Find where the given text appears and provide that cell's center as (X, Y) coordinate. 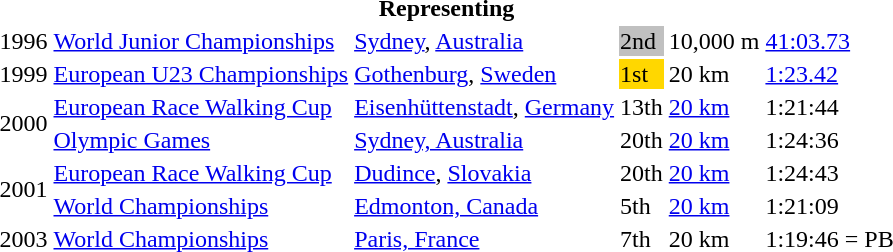
Eisenhüttenstadt, Germany (484, 107)
5th (642, 206)
World Championships (201, 206)
World Junior Championships (201, 41)
10,000 m (714, 41)
1st (642, 74)
13th (642, 107)
Edmonton, Canada (484, 206)
2nd (642, 41)
European U23 Championships (201, 74)
Gothenburg, Sweden (484, 74)
Dudince, Slovakia (484, 173)
Olympic Games (201, 140)
